Locate the cell with the specified text and output its [X, Y] center coordinate. 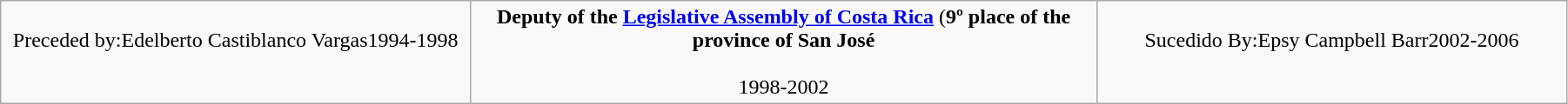
Sucedido By:Epsy Campbell Barr2002-2006 [1332, 52]
Deputy of the Legislative Assembly of Costa Rica (9º place of the province of San José1998-2002 [784, 52]
Preceded by:Edelberto Castiblanco Vargas1994-1998 [236, 52]
